Capture the cell that displays the provided text and extract its [x, y] central coordinate. 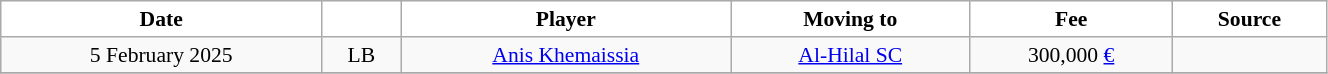
5 February 2025 [162, 55]
Anis Khemaissia [566, 55]
Fee [1072, 19]
Moving to [850, 19]
LB [362, 55]
Source [1249, 19]
300,000 € [1072, 55]
Al-Hilal SC [850, 55]
Player [566, 19]
Date [162, 19]
